Scan for the cell matching the given text and deliver its [x, y] coordinate at center. 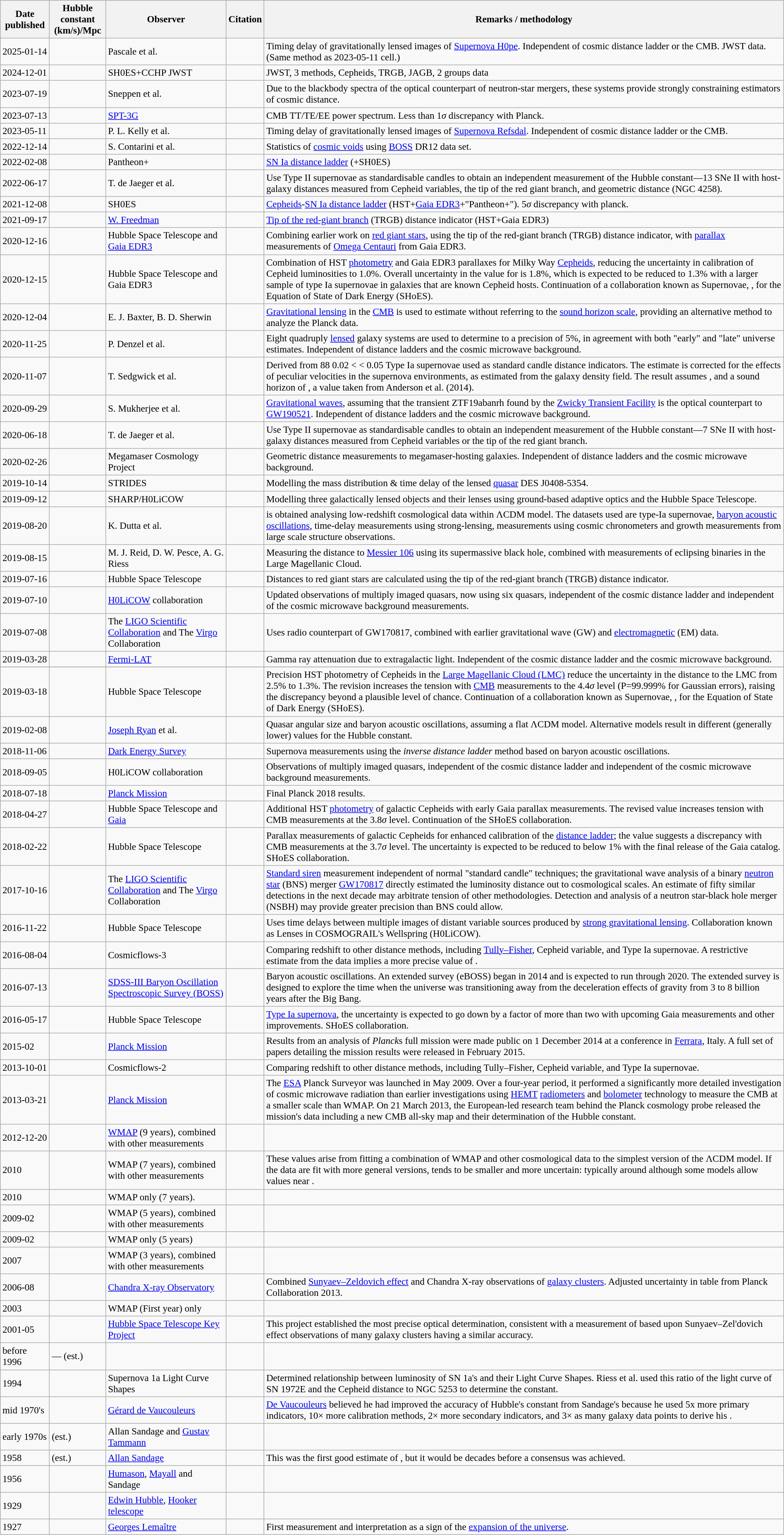
2019-07-08 [25, 633]
1956 [25, 1480]
This was the first good estimate of , but it would be decades before a consensus was achieved. [524, 1458]
M. J. Reid, D. W. Pesce, A. G. Riess [166, 558]
First measurement and interpretation as a sign of the expansion of the universe. [524, 1527]
Gérard de Vaucouleurs [166, 1410]
Supernova 1a Light Curve Shapes [166, 1384]
WMAP (9 years), combined with other measurements [166, 1138]
JWST, 3 methods, Cepheids, TRGB, JAGB, 2 groups data [524, 73]
2020-11-07 [25, 376]
Modelling three galactically lensed objects and their lenses using ground-based adaptive optics and the Hubble Space Telescope. [524, 499]
Cepheids-SN Ia distance ladder (HST+Gaia EDR3+"Pantheon+"). 5σ discrepancy with planck. [524, 204]
2016-11-22 [25, 928]
2020-12-15 [25, 279]
WMAP only (7 years). [166, 1197]
CMB TT/TE/EE power spectrum. Less than 1σ discrepancy with Planck. [524, 115]
Chandra X-ray Observatory [166, 1288]
2018-02-22 [25, 847]
2018-11-06 [25, 751]
2019-07-16 [25, 579]
SHARP/H0LiCOW [166, 499]
1958 [25, 1458]
Modelling the mass distribution & time delay of the lensed quasar DES J0408-5354. [524, 483]
S. Contarini et al. [166, 146]
SN Ia distance ladder (+SH0ES) [524, 162]
K. Dutta et al. [166, 526]
Timing delay of gravitationally lensed images of Supernova Refsdal. Independent of cosmic distance ladder or the CMB. [524, 131]
P. L. Kelly et al. [166, 131]
2019-03-28 [25, 660]
SDSS-III Baryon Oscillation Spectroscopic Survey (BOSS) [166, 988]
2025-01-14 [25, 52]
2019-07-10 [25, 601]
E. J. Baxter, B. D. Sherwin [166, 317]
2023-07-13 [25, 115]
2018-04-27 [25, 814]
Fermi-LAT [166, 660]
mid 1970's [25, 1410]
SPT-3G [166, 115]
2003 [25, 1309]
2001-05 [25, 1330]
WMAP (7 years), combined with other measurements [166, 1170]
Sneppen et al. [166, 94]
2019-09-12 [25, 499]
2019-08-15 [25, 558]
2020-12-16 [25, 242]
1994 [25, 1384]
2012-12-20 [25, 1138]
2020-09-29 [25, 409]
Combined Sunyaev–Zeldovich effect and Chandra X-ray observations of galaxy clusters. Adjusted uncertainty in table from Planck Collaboration 2013. [524, 1288]
Hubble constant (km/s)/Mpc [78, 19]
2007 [25, 1260]
2020-12-04 [25, 317]
2019-10-14 [25, 483]
WMAP (First year) only [166, 1309]
Citation [245, 19]
SH0ES+CCHP JWST [166, 73]
2016-05-17 [25, 1019]
SH0ES [166, 204]
P. Denzel et al. [166, 344]
early 1970s [25, 1437]
2023-07-19 [25, 94]
2016-07-13 [25, 988]
W. Freedman [166, 220]
Edwin Hubble, Hooker telescope [166, 1506]
2017-10-16 [25, 890]
WMAP (3 years), combined with other measurements [166, 1260]
2024-12-01 [25, 73]
Allan Sandage [166, 1458]
2022-02-08 [25, 162]
Observer [166, 19]
2013-03-21 [25, 1100]
Cosmicflows-3 [166, 955]
STRIDES [166, 483]
2018-09-05 [25, 772]
Pascale et al. [166, 52]
before 1996 [25, 1356]
2019-03-18 [25, 692]
S. Mukherjee et al. [166, 409]
2020-06-18 [25, 435]
2018-07-18 [25, 793]
2021-09-17 [25, 220]
Dark Energy Survey [166, 751]
Joseph Ryan et al. [166, 730]
2019-08-20 [25, 526]
2021-12-08 [25, 204]
WMAP only (5 years) [166, 1240]
Final Planck 2018 results. [524, 793]
2023-05-11 [25, 131]
Distances to red giant stars are calculated using the tip of the red-giant branch (TRGB) distance indicator. [524, 579]
2019-02-08 [25, 730]
Tip of the red-giant branch (TRGB) distance indicator (HST+Gaia EDR3) [524, 220]
2022-12-14 [25, 146]
1927 [25, 1527]
Humason, Mayall and Sandage [166, 1480]
Cosmicflows-2 [166, 1068]
2013-10-01 [25, 1068]
2006-08 [25, 1288]
Date published [25, 19]
— (est.) [78, 1356]
2015-02 [25, 1047]
Comparing redshift to other distance methods, including Tully–Fisher, Cepheid variable, and Type Ia supernovae. [524, 1068]
Pantheon+ [166, 162]
Allan Sandage and Gustav Tammann [166, 1437]
Georges Lemaître [166, 1527]
2020-11-25 [25, 344]
Supernova measurements using the inverse distance ladder method based on baryon acoustic oscillations. [524, 751]
WMAP (5 years), combined with other measurements [166, 1218]
Geometric distance measurements to megamaser-hosting galaxies. Independent of distance ladders and the cosmic microwave background. [524, 462]
1929 [25, 1506]
Hubble Space Telescope and Gaia [166, 814]
Gamma ray attenuation due to extragalactic light. Independent of the cosmic distance ladder and the cosmic microwave background. [524, 660]
T. Sedgwick et al. [166, 376]
2022-06-17 [25, 184]
2016-08-04 [25, 955]
Uses radio counterpart of GW170817, combined with earlier gravitational wave (GW) and electromagnetic (EM) data. [524, 633]
2020-02-26 [25, 462]
Megamaser Cosmology Project [166, 462]
Statistics of cosmic voids using BOSS DR12 data set. [524, 146]
Remarks / methodology [524, 19]
Observations of multiply imaged quasars, independent of the cosmic distance ladder and independent of the cosmic microwave background measurements. [524, 772]
Hubble Space Telescope Key Project [166, 1330]
